Scan for the cell matching the given text and deliver its [X, Y] coordinate at center. 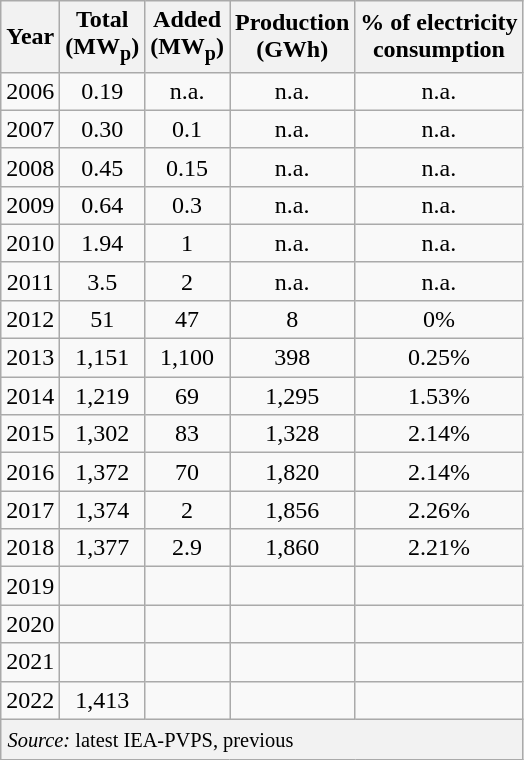
2.9 [188, 548]
1,374 [102, 510]
2007 [30, 129]
398 [292, 358]
2.26% [439, 510]
1,302 [102, 434]
2017 [30, 510]
2006 [30, 91]
2012 [30, 319]
70 [188, 472]
47 [188, 319]
1,820 [292, 472]
2011 [30, 281]
1,413 [102, 700]
2015 [30, 434]
1 [188, 243]
2008 [30, 167]
1,100 [188, 358]
0.45 [102, 167]
1,856 [292, 510]
Added(MWp) [188, 36]
2010 [30, 243]
Year [30, 36]
Total(MWp) [102, 36]
83 [188, 434]
0.1 [188, 129]
2020 [30, 624]
Production(GWh) [292, 36]
2014 [30, 396]
3.5 [102, 281]
0.25% [439, 358]
1,295 [292, 396]
1.53% [439, 396]
69 [188, 396]
1,219 [102, 396]
1,151 [102, 358]
2013 [30, 358]
Source: latest IEA-PVPS, previous [262, 739]
2021 [30, 662]
% of electricity consumption [439, 36]
2.21% [439, 548]
1,328 [292, 434]
1,377 [102, 548]
2018 [30, 548]
0% [439, 319]
0.19 [102, 91]
0.15 [188, 167]
1.94 [102, 243]
2016 [30, 472]
1,372 [102, 472]
1,860 [292, 548]
0.64 [102, 205]
0.3 [188, 205]
2019 [30, 586]
0.30 [102, 129]
2022 [30, 700]
8 [292, 319]
2009 [30, 205]
51 [102, 319]
